Output the (x, y) coordinate of the center of the cell containing the given text.  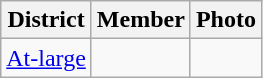
Photo (226, 20)
District (46, 20)
Member (140, 20)
At-large (46, 58)
